For the text-containing cell, return its midpoint in (x, y) coordinate format. 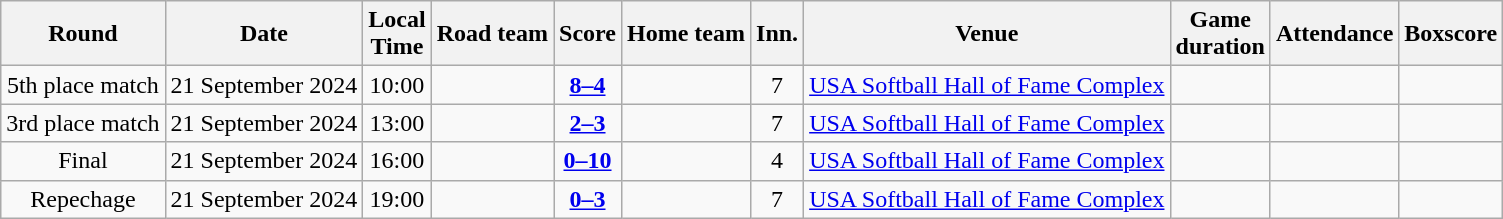
8–4 (588, 85)
Final (83, 161)
16:00 (397, 161)
0–3 (588, 199)
Attendance (1334, 34)
13:00 (397, 123)
19:00 (397, 199)
0–10 (588, 161)
LocalTime (397, 34)
Gameduration (1220, 34)
Road team (492, 34)
Date (264, 34)
Venue (987, 34)
Boxscore (1451, 34)
Repechage (83, 199)
Inn. (778, 34)
Round (83, 34)
4 (778, 161)
Home team (686, 34)
5th place match (83, 85)
2–3 (588, 123)
10:00 (397, 85)
3rd place match (83, 123)
Score (588, 34)
